Capture the cell that displays the provided text and extract its [X, Y] central coordinate. 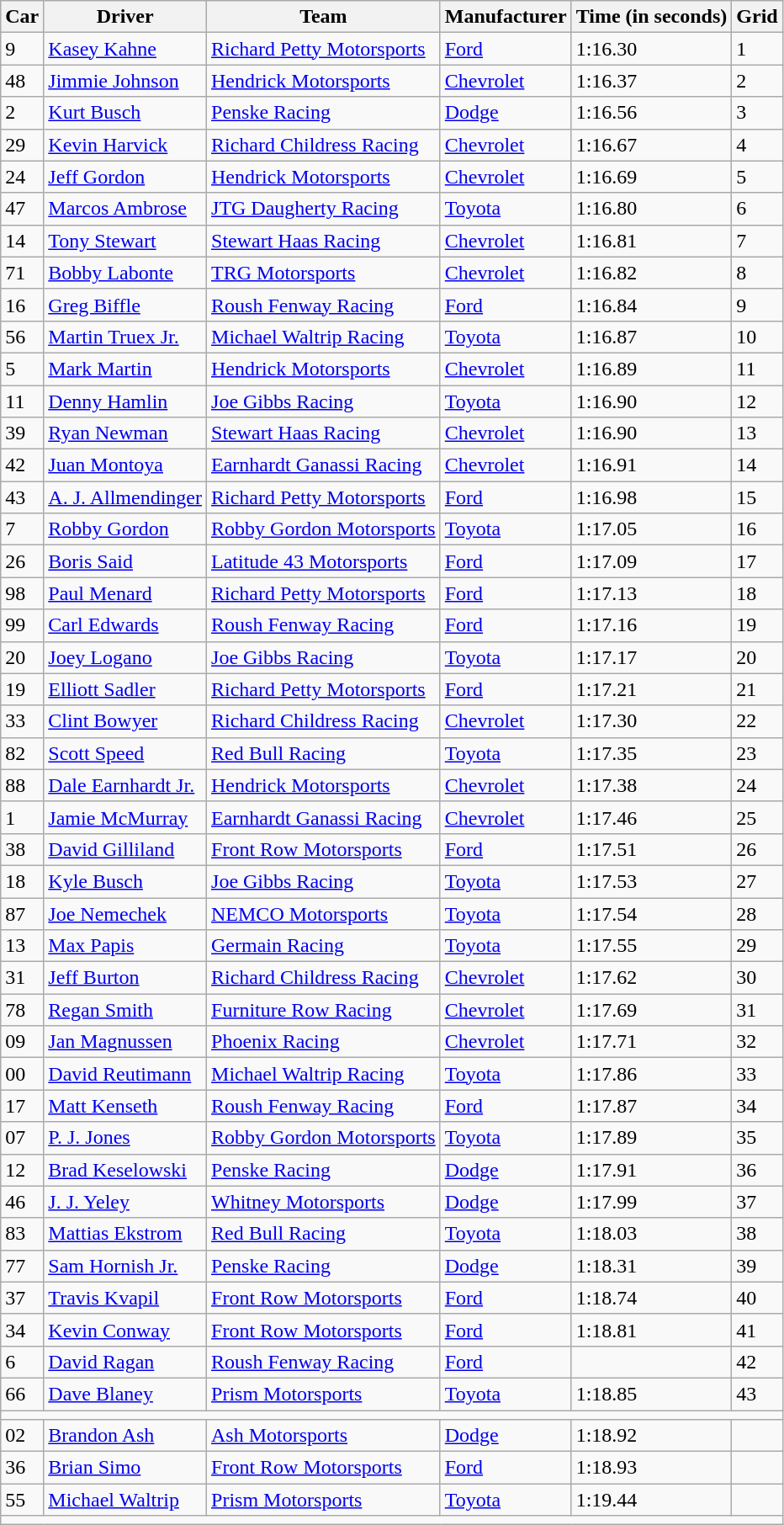
Marcos Ambrose [125, 209]
1:18.31 [651, 1266]
Ash Motorsports [324, 1436]
Carl Edwards [125, 625]
Manufacturer [506, 17]
Brad Keselowski [125, 1170]
1:19.44 [651, 1500]
1:17.46 [651, 817]
1:16.69 [651, 177]
88 [22, 785]
82 [22, 753]
1:16.82 [651, 273]
27 [757, 881]
Scott Speed [125, 753]
Kevin Harvick [125, 145]
25 [757, 817]
66 [22, 1394]
Matt Kenseth [125, 1106]
99 [22, 625]
Martin Truex Jr. [125, 337]
Germain Racing [324, 946]
Jeff Gordon [125, 177]
35 [757, 1138]
Joey Logano [125, 657]
Kasey Kahne [125, 49]
Paul Menard [125, 593]
Mark Martin [125, 369]
3 [757, 113]
71 [22, 273]
1:18.85 [651, 1394]
Dale Earnhardt Jr. [125, 785]
TRG Motorsports [324, 273]
1:16.56 [651, 113]
Bobby Labonte [125, 273]
Sam Hornish Jr. [125, 1266]
55 [22, 1500]
1:17.35 [651, 753]
Time (in seconds) [651, 17]
10 [757, 337]
1:16.30 [651, 49]
28 [757, 913]
32 [757, 1042]
Regan Smith [125, 1010]
J. J. Yeley [125, 1202]
1:16.91 [651, 465]
1:16.84 [651, 305]
41 [757, 1330]
1:16.67 [651, 145]
1:16.87 [651, 337]
Kevin Conway [125, 1330]
8 [757, 273]
Michael Waltrip [125, 1500]
1:17.91 [651, 1170]
Whitney Motorsports [324, 1202]
48 [22, 81]
Kurt Busch [125, 113]
1:17.54 [651, 913]
1:17.09 [651, 561]
1:18.93 [651, 1468]
22 [757, 721]
1:17.16 [651, 625]
1:18.81 [651, 1330]
30 [757, 978]
02 [22, 1436]
4 [757, 145]
Driver [125, 17]
Grid [757, 17]
1:16.98 [651, 497]
David Reutimann [125, 1074]
Denny Hamlin [125, 401]
1:18.74 [651, 1298]
1:17.99 [651, 1202]
00 [22, 1074]
Brian Simo [125, 1468]
JTG Daugherty Racing [324, 209]
Greg Biffle [125, 305]
1:17.38 [651, 785]
1:17.71 [651, 1042]
1:17.17 [651, 657]
1:17.69 [651, 1010]
78 [22, 1010]
Travis Kvapil [125, 1298]
Joe Nemechek [125, 913]
Mattias Ekstrom [125, 1234]
Jeff Burton [125, 978]
Jamie McMurray [125, 817]
Latitude 43 Motorsports [324, 561]
Team [324, 17]
1:18.03 [651, 1234]
83 [22, 1234]
23 [757, 753]
Max Papis [125, 946]
1:17.53 [651, 881]
21 [757, 689]
1:17.62 [651, 978]
Clint Bowyer [125, 721]
Juan Montoya [125, 465]
1:17.86 [651, 1074]
1:17.21 [651, 689]
1:17.30 [651, 721]
1:18.92 [651, 1436]
1:16.81 [651, 241]
Jan Magnussen [125, 1042]
1:17.05 [651, 529]
87 [22, 913]
1:16.89 [651, 369]
Phoenix Racing [324, 1042]
Elliott Sadler [125, 689]
Furniture Row Racing [324, 1010]
1:17.51 [651, 849]
David Gilliland [125, 849]
Brandon Ash [125, 1436]
NEMCO Motorsports [324, 913]
56 [22, 337]
77 [22, 1266]
Kyle Busch [125, 881]
1:16.80 [651, 209]
40 [757, 1298]
1:16.37 [651, 81]
07 [22, 1138]
Boris Said [125, 561]
Tony Stewart [125, 241]
1:17.13 [651, 593]
1:17.89 [651, 1138]
46 [22, 1202]
Ryan Newman [125, 433]
Jimmie Johnson [125, 81]
15 [757, 497]
98 [22, 593]
09 [22, 1042]
P. J. Jones [125, 1138]
Car [22, 17]
A. J. Allmendinger [125, 497]
1:17.87 [651, 1106]
Robby Gordon [125, 529]
1:17.55 [651, 946]
Dave Blaney [125, 1394]
David Ragan [125, 1362]
47 [22, 209]
